Output the (x, y) coordinate of the center of the cell containing the given text.  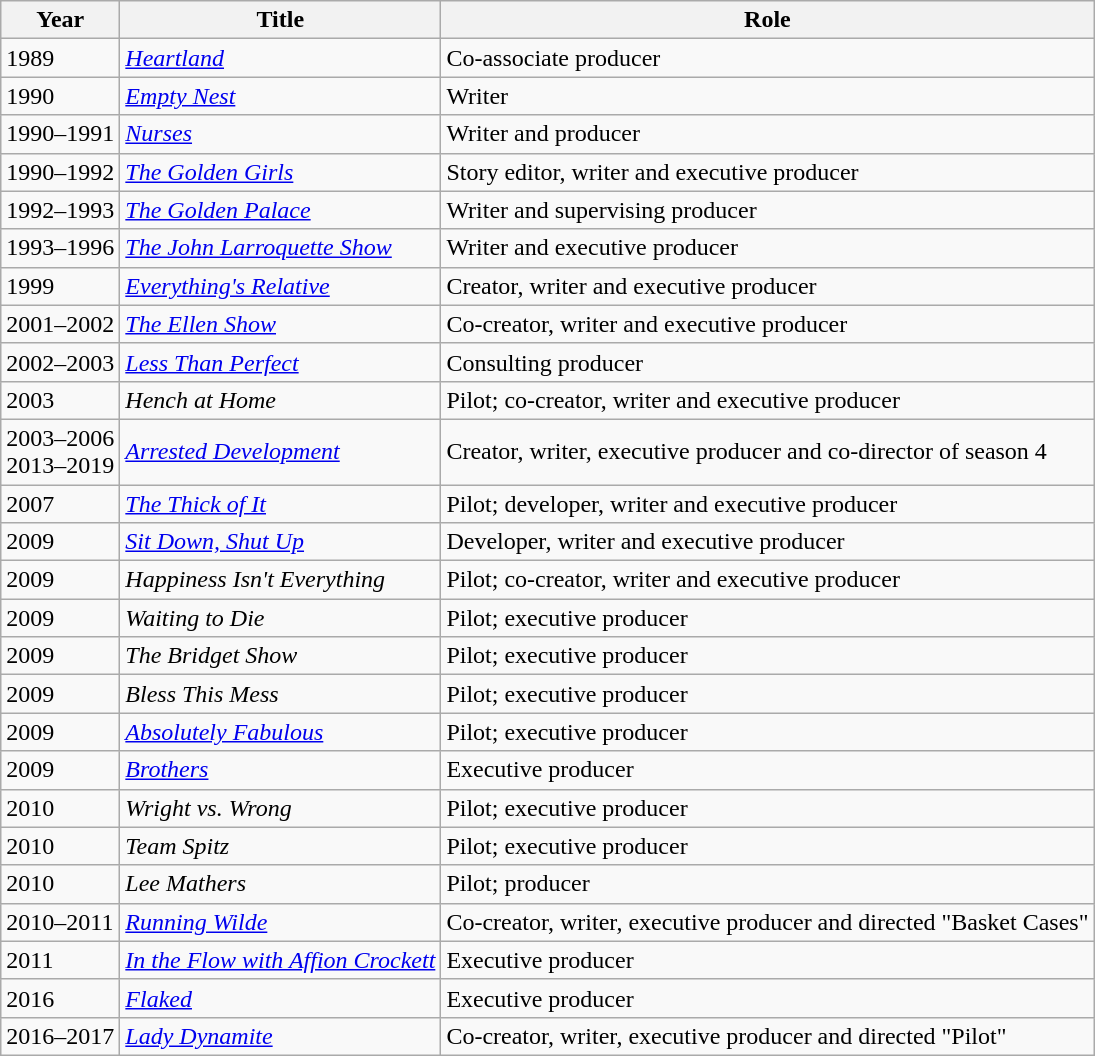
Pilot; producer (768, 884)
1993–1996 (60, 248)
Writer and supervising producer (768, 210)
Role (768, 20)
Flaked (280, 998)
Absolutely Fabulous (280, 732)
The Golden Palace (280, 210)
Waiting to Die (280, 618)
2003–20062013–2019 (60, 452)
Co-associate producer (768, 58)
Bless This Mess (280, 694)
Less Than Perfect (280, 362)
Lady Dynamite (280, 1036)
The John Larroquette Show (280, 248)
The Ellen Show (280, 324)
Lee Mathers (280, 884)
Co-creator, writer and executive producer (768, 324)
Writer and executive producer (768, 248)
Writer and producer (768, 134)
2011 (60, 960)
Everything's Relative (280, 286)
In the Flow with Affion Crockett (280, 960)
The Golden Girls (280, 172)
Writer (768, 96)
Nurses (280, 134)
Creator, writer, executive producer and co-director of season 4 (768, 452)
Pilot; developer, writer and executive producer (768, 503)
1990 (60, 96)
Consulting producer (768, 362)
Empty Nest (280, 96)
2003 (60, 400)
Developer, writer and executive producer (768, 542)
Happiness Isn't Everything (280, 580)
Year (60, 20)
1992–1993 (60, 210)
2001–2002 (60, 324)
Co-creator, writer, executive producer and directed "Basket Cases" (768, 922)
1999 (60, 286)
Sit Down, Shut Up (280, 542)
Wright vs. Wrong (280, 808)
The Thick of It (280, 503)
Arrested Development (280, 452)
2016–2017 (60, 1036)
Running Wilde (280, 922)
1990–1992 (60, 172)
2007 (60, 503)
The Bridget Show (280, 656)
2016 (60, 998)
Story editor, writer and executive producer (768, 172)
Title (280, 20)
Hench at Home (280, 400)
1990–1991 (60, 134)
Creator, writer and executive producer (768, 286)
Team Spitz (280, 846)
Heartland (280, 58)
2002–2003 (60, 362)
Co-creator, writer, executive producer and directed "Pilot" (768, 1036)
2010–2011 (60, 922)
1989 (60, 58)
Brothers (280, 770)
